Extract the [X, Y] coordinate from the center of the cell holding the provided text.  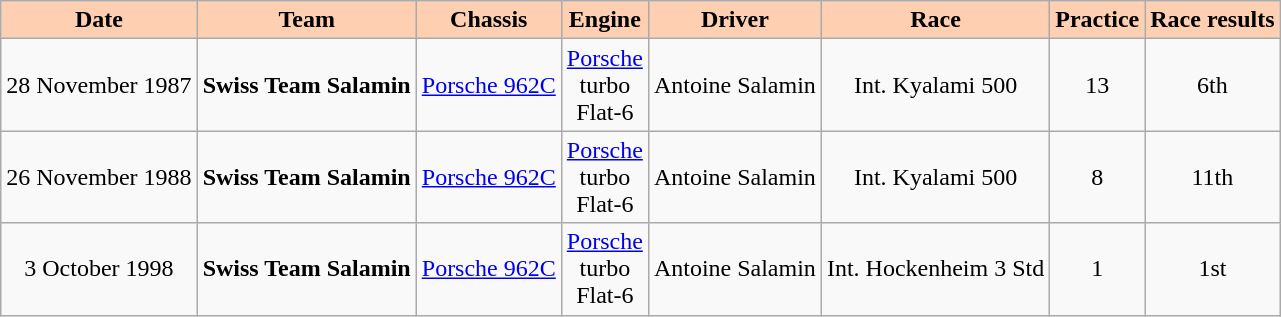
Driver [734, 20]
8 [1098, 177]
Race results [1212, 20]
1st [1212, 269]
Int. Hockenheim 3 Std [935, 269]
13 [1098, 85]
11th [1212, 177]
Practice [1098, 20]
Team [306, 20]
28 November 1987 [99, 85]
26 November 1988 [99, 177]
Engine [604, 20]
3 October 1998 [99, 269]
Race [935, 20]
1 [1098, 269]
6th [1212, 85]
Chassis [488, 20]
Date [99, 20]
